Detect which cell encompasses the target text, then output its (x, y) center coordinate. 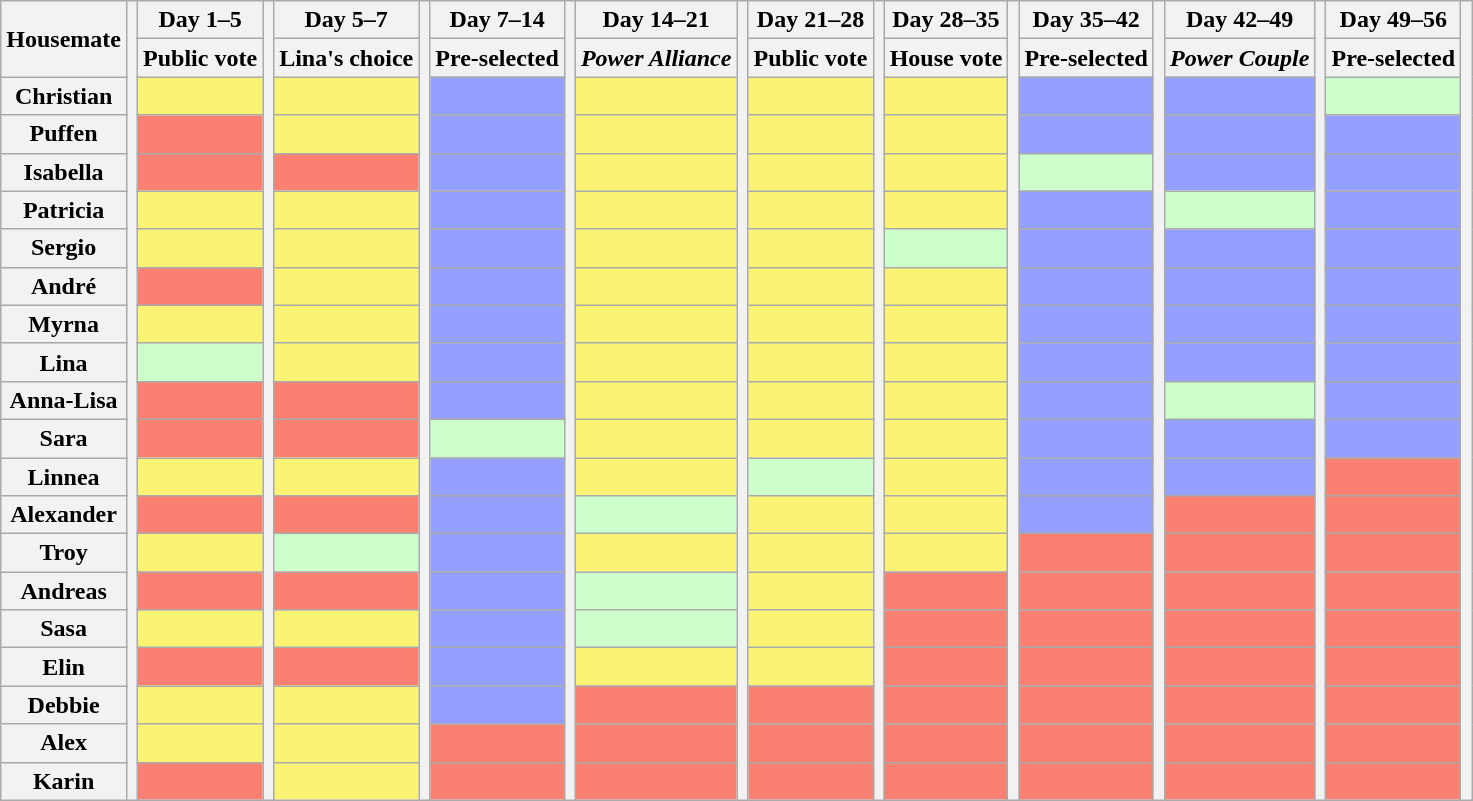
Debbie (64, 705)
Alexander (64, 515)
Lina (64, 362)
Day 7–14 (498, 20)
Elin (64, 667)
Linnea (64, 477)
Lina's choice (346, 58)
Puffen (64, 134)
Day 49–56 (1394, 20)
Day 21–28 (810, 20)
Andreas (64, 591)
Alex (64, 743)
Power Alliance (656, 58)
Day 42–49 (1240, 20)
Day 35–42 (1086, 20)
Day 5–7 (346, 20)
Sara (64, 438)
Anna-Lisa (64, 400)
Karin (64, 781)
Power Couple (1240, 58)
Day 28–35 (946, 20)
Sasa (64, 629)
Troy (64, 553)
Myrna (64, 324)
Christian (64, 96)
Day 14–21 (656, 20)
Patricia (64, 210)
Day 1–5 (200, 20)
Isabella (64, 172)
Sergio (64, 248)
House vote (946, 58)
André (64, 286)
Housemate (64, 39)
